Capture the cell that displays the provided text and extract its [X, Y] central coordinate. 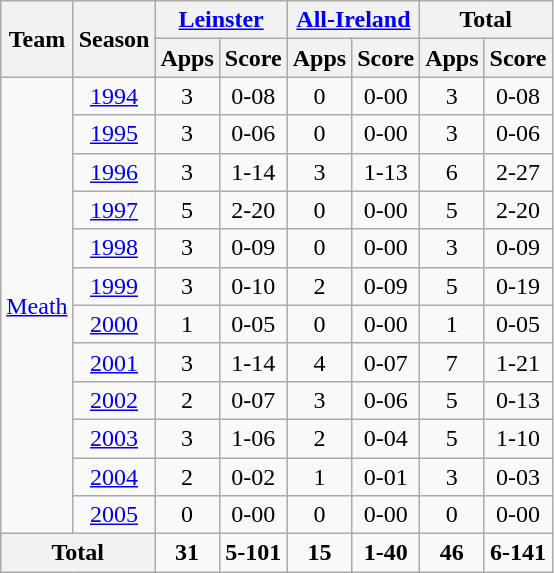
1-21 [518, 362]
2004 [114, 477]
1996 [114, 172]
All-Ireland [353, 20]
0-04 [386, 438]
Team [37, 39]
2005 [114, 515]
2000 [114, 324]
2002 [114, 400]
0-01 [386, 477]
2-27 [518, 172]
46 [452, 553]
1994 [114, 96]
1-06 [253, 438]
4 [319, 362]
0-03 [518, 477]
Leinster [221, 20]
0-02 [253, 477]
1997 [114, 210]
0-19 [518, 286]
1995 [114, 134]
1-10 [518, 438]
1-40 [386, 553]
2001 [114, 362]
6 [452, 172]
0-13 [518, 400]
1-13 [386, 172]
6-141 [518, 553]
Meath [37, 306]
31 [187, 553]
1999 [114, 286]
15 [319, 553]
Season [114, 39]
2003 [114, 438]
0-10 [253, 286]
5-101 [253, 553]
7 [452, 362]
1998 [114, 248]
